Search for the cell housing the specified text and yield its (x, y) center coordinate. 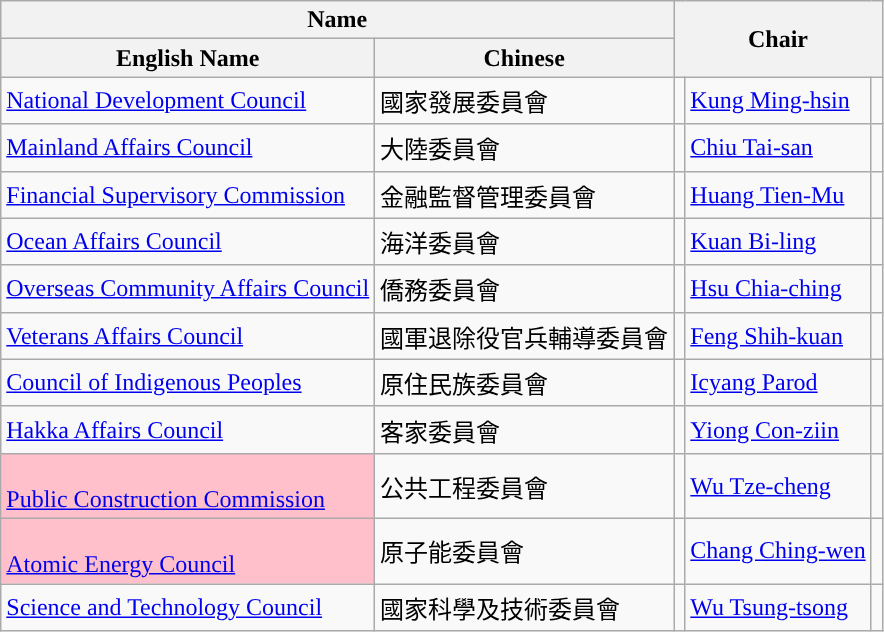
公共工程委員會 (524, 486)
僑務委員會 (524, 288)
大陸委員會 (524, 148)
Ocean Affairs Council (188, 242)
Chinese (524, 58)
Yiong Con-ziin (778, 430)
Chair (778, 39)
金融監督管理委員會 (524, 194)
National Development Council (188, 100)
Mainland Affairs Council (188, 148)
Council of Indigenous Peoples (188, 382)
Overseas Community Affairs Council (188, 288)
Science and Technology Council (188, 608)
國軍退除役官兵輔導委員會 (524, 336)
國家科學及技術委員會 (524, 608)
Feng Shih-kuan (778, 336)
Huang Tien-Mu (778, 194)
Atomic Energy Council (188, 550)
Wu Tsung-tsong (778, 608)
海洋委員會 (524, 242)
Hakka Affairs Council (188, 430)
Kuan Bi-ling (778, 242)
原子能委員會 (524, 550)
原住民族委員會 (524, 382)
Hsu Chia-ching (778, 288)
English Name (188, 58)
Kung Ming-hsin (778, 100)
Name (338, 20)
Veterans Affairs Council (188, 336)
客家委員會 (524, 430)
Public Construction Commission (188, 486)
Financial Supervisory Commission (188, 194)
Wu Tze-cheng (778, 486)
Chang Ching-wen (778, 550)
Chiu Tai-san (778, 148)
Icyang Parod (778, 382)
國家發展委員會 (524, 100)
